Output the (X, Y) coordinate of the center of the cell containing the given text.  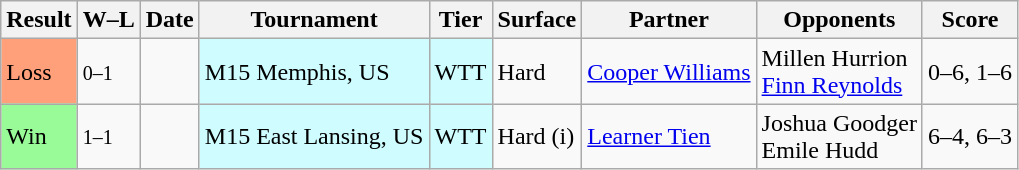
0–6, 1–6 (970, 72)
W–L (108, 20)
0–1 (108, 72)
Millen Hurrion Finn Reynolds (839, 72)
Joshua Goodger Emile Hudd (839, 136)
M15 East Lansing, US (314, 136)
1–1 (108, 136)
Loss (39, 72)
Hard (i) (537, 136)
Date (170, 20)
Win (39, 136)
Score (970, 20)
Hard (537, 72)
Tournament (314, 20)
Opponents (839, 20)
6–4, 6–3 (970, 136)
Result (39, 20)
Partner (669, 20)
M15 Memphis, US (314, 72)
Learner Tien (669, 136)
Surface (537, 20)
Tier (460, 20)
Cooper Williams (669, 72)
